Determine the [x, y] coordinate at the center of the cell enclosing the given text.  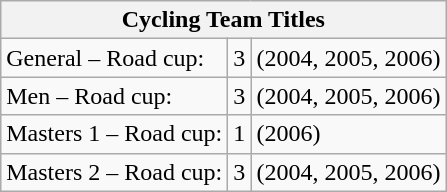
1 [240, 134]
General – Road cup: [114, 58]
(2006) [348, 134]
Masters 2 – Road cup: [114, 172]
Cycling Team Titles [224, 20]
Masters 1 – Road cup: [114, 134]
Men – Road cup: [114, 96]
